Return the (x, y) coordinate for the center point of the cell that contains the specified text.  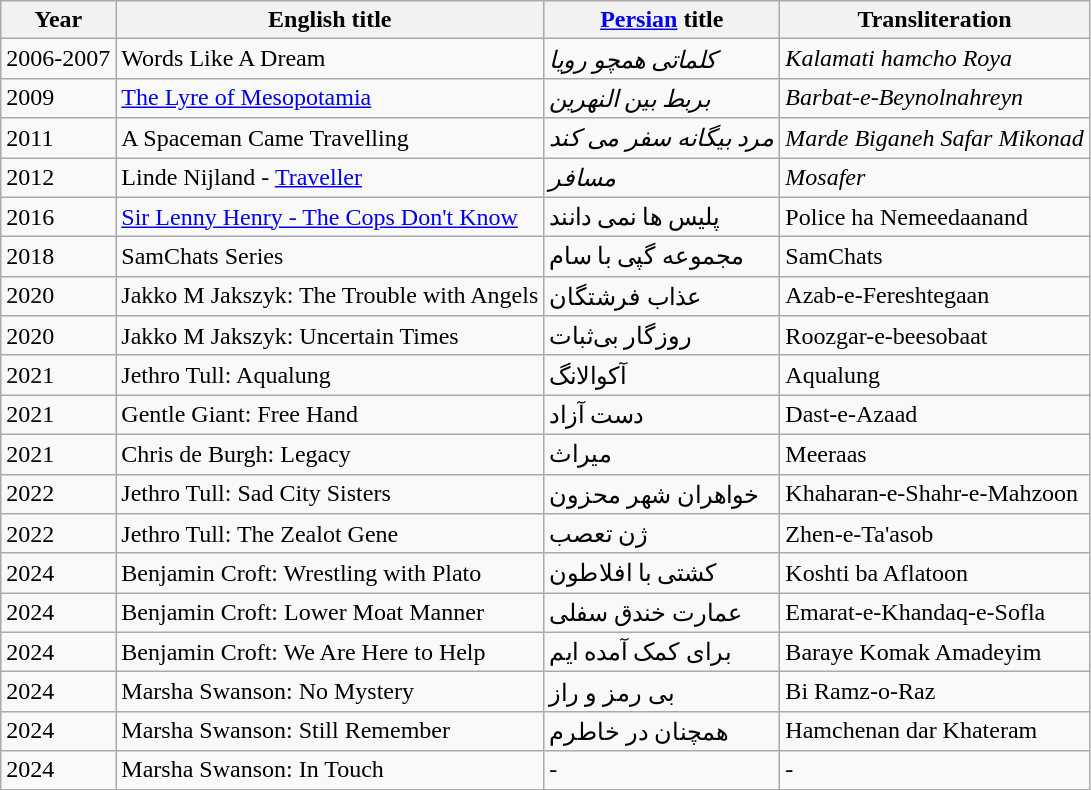
کلماتی همچو رویا (662, 59)
Zhen-e-Ta'asob (934, 534)
ژن تعصب (662, 534)
The Lyre of Mesopotamia (330, 98)
Gentle Giant: Free Hand (330, 415)
مجموعه گپی با سام (662, 257)
Mosafer (934, 178)
2012 (58, 178)
Khaharan-e-Shahr-e-Mahzoon (934, 494)
Baraye Komak Amadeyim (934, 652)
Jethro Tull: Aqualung (330, 375)
دست آزاد (662, 415)
Chris de Burgh: Legacy (330, 454)
Kalamati hamcho Roya (934, 59)
روزگار بی‌ثبات (662, 336)
Aqualung (934, 375)
Words Like A Dream (330, 59)
2009 (58, 98)
Koshti ba Aflatoon (934, 573)
2011 (58, 138)
مسافر (662, 178)
Benjamin Croft: Lower Moat Manner (330, 613)
2006-2007 (58, 59)
Jethro Tull: Sad City Sisters (330, 494)
عمارت خندق سفلی (662, 613)
پلیس ها نمی دانند (662, 217)
Jakko M Jakszyk: Uncertain Times (330, 336)
آکوالانگ (662, 375)
Persian title (662, 20)
Transliteration (934, 20)
Linde Nijland - Traveller (330, 178)
Marsha Swanson: Still Remember (330, 731)
خواهران شهر محزون (662, 494)
SamChats (934, 257)
Bi Ramz-o-Raz (934, 692)
Barbat-e-Beynolnahreyn (934, 98)
Jethro Tull: The Zealot Gene (330, 534)
بی رمز و راز (662, 692)
SamChats Series (330, 257)
Year (58, 20)
Marsha Swanson: In Touch (330, 770)
Dast-e-Azaad (934, 415)
میراث (662, 454)
Roozgar-e-beesobaat (934, 336)
Marde Biganeh Safar Mikonad (934, 138)
برای کمک آمده ایم (662, 652)
Jakko M Jakszyk: The Trouble with Angels (330, 296)
مرد بیگانه سفر می کند (662, 138)
Benjamin Croft: We Are Here to Help (330, 652)
Azab-e-Fereshtegaan (934, 296)
کشتی با افلاطون (662, 573)
همچنان در خاطرم (662, 731)
2018 (58, 257)
2016 (58, 217)
Marsha Swanson: No Mystery (330, 692)
عذاب فرشتگان (662, 296)
Benjamin Croft: Wrestling with Plato (330, 573)
English title (330, 20)
Emarat-e-Khandaq-e-Sofla (934, 613)
Meeraas (934, 454)
A Spaceman Came Travelling (330, 138)
Hamchenan dar Khateram (934, 731)
Sir Lenny Henry - The Cops Don't Know (330, 217)
بربط بین النهرین (662, 98)
Police ha Nemeedaanand (934, 217)
